From the cell containing the given text, extract its center point as (X, Y) coordinate. 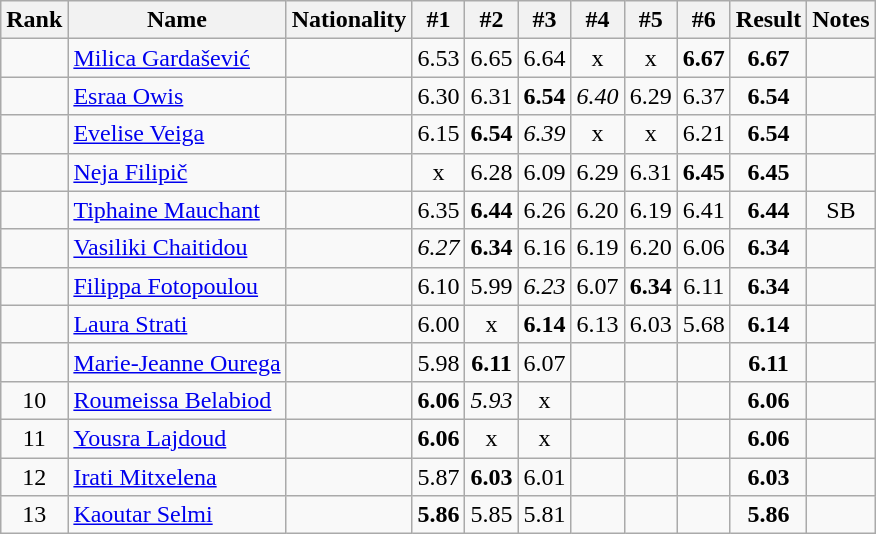
6.13 (598, 324)
Yousra Lajdoud (177, 438)
Roumeissa Belabiod (177, 400)
#6 (704, 20)
5.98 (438, 362)
SB (841, 210)
6.28 (492, 172)
10 (34, 400)
Vasiliki Chaitidou (177, 248)
13 (34, 515)
5.81 (544, 515)
Notes (841, 20)
#1 (438, 20)
6.64 (544, 58)
Milica Gardašević (177, 58)
5.68 (704, 324)
6.26 (544, 210)
Esraa Owis (177, 96)
6.10 (438, 286)
12 (34, 477)
Laura Strati (177, 324)
6.09 (544, 172)
Tiphaine Mauchant (177, 210)
6.53 (438, 58)
6.39 (544, 134)
Evelise Veiga (177, 134)
6.35 (438, 210)
5.87 (438, 477)
Rank (34, 20)
6.16 (544, 248)
6.27 (438, 248)
Nationality (349, 20)
6.40 (598, 96)
6.37 (704, 96)
#4 (598, 20)
6.21 (704, 134)
Name (177, 20)
Filippa Fotopoulou (177, 286)
5.85 (492, 515)
11 (34, 438)
6.23 (544, 286)
5.93 (492, 400)
Result (768, 20)
#3 (544, 20)
6.30 (438, 96)
Marie-Jeanne Ourega (177, 362)
Neja Filipič (177, 172)
6.00 (438, 324)
6.65 (492, 58)
5.99 (492, 286)
Irati Mitxelena (177, 477)
6.41 (704, 210)
6.15 (438, 134)
#2 (492, 20)
6.01 (544, 477)
Kaoutar Selmi (177, 515)
#5 (650, 20)
